Determine the (x, y) coordinate at the center of the cell enclosing the given text.  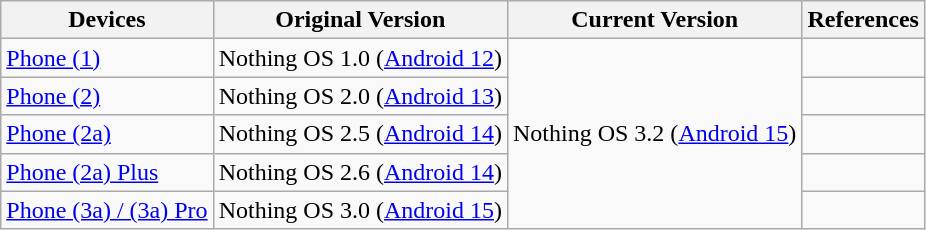
Nothing OS 3.2 (Android 15) (654, 134)
Devices (107, 20)
Nothing OS 2.5 (Android 14) (360, 134)
Current Version (654, 20)
Nothing OS 1.0 (Android 12) (360, 58)
Phone (2a) (107, 134)
Nothing OS 2.0 (Android 13) (360, 96)
Nothing OS 2.6 (Android 14) (360, 172)
References (864, 20)
Phone (2) (107, 96)
Phone (1) (107, 58)
Phone (2a) Plus (107, 172)
Phone (3a) / (3a) Pro (107, 210)
Original Version (360, 20)
Nothing OS 3.0 (Android 15) (360, 210)
